Search for the cell housing the specified text and yield its [X, Y] center coordinate. 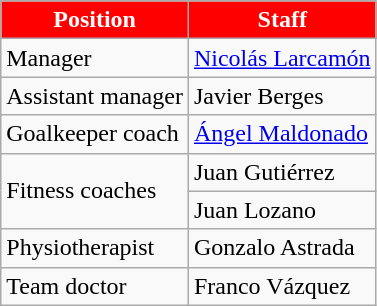
Fitness coaches [95, 191]
Team doctor [95, 286]
Juan Lozano [282, 210]
Assistant manager [95, 96]
Physiotherapist [95, 248]
Javier Berges [282, 96]
Manager [95, 58]
Gonzalo Astrada [282, 248]
Position [95, 20]
Nicolás Larcamón [282, 58]
Juan Gutiérrez [282, 172]
Staff [282, 20]
Ángel Maldonado [282, 134]
Franco Vázquez [282, 286]
Goalkeeper coach [95, 134]
